Return the [X, Y] coordinate for the center point of the cell that contains the specified text.  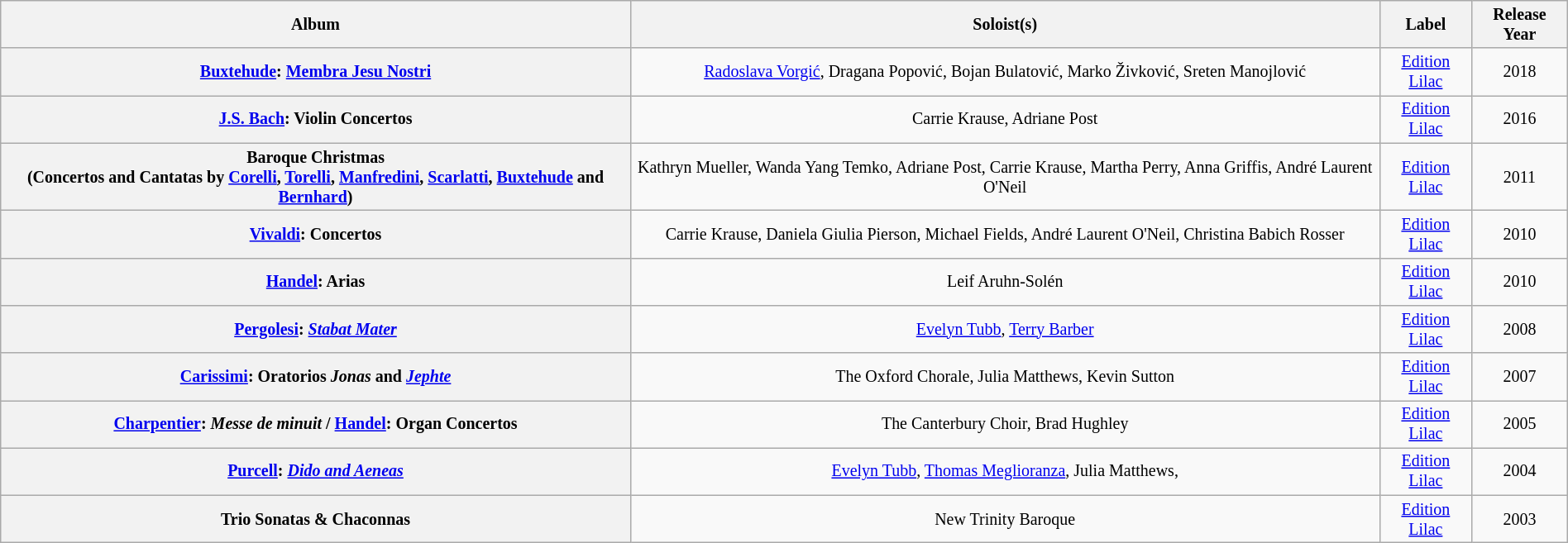
Buxtehude: Membra Jesu Nostri [316, 73]
Handel: Arias [316, 281]
Vivaldi: Concertos [316, 235]
Release Year [1520, 25]
2008 [1520, 329]
2004 [1520, 471]
2007 [1520, 377]
Charpentier: Messe de minuit / Handel: Organ Concertos [316, 425]
Purcell: Dido and Aeneas [316, 471]
J.S. Bach: Violin Concertos [316, 119]
Evelyn Tubb, Thomas Meglioranza, Julia Matthews, [1005, 471]
The Oxford Chorale, Julia Matthews, Kevin Sutton [1005, 377]
Soloist(s) [1005, 25]
2005 [1520, 425]
2018 [1520, 73]
The Canterbury Choir, Brad Hughley [1005, 425]
Carissimi: Oratorios Jonas and Jephte [316, 377]
2016 [1520, 119]
Kathryn Mueller, Wanda Yang Temko, Adriane Post, Carrie Krause, Martha Perry, Anna Griffis, André Laurent O'Neil [1005, 177]
Pergolesi: Stabat Mater [316, 329]
Evelyn Tubb, Terry Barber [1005, 329]
2011 [1520, 177]
2003 [1520, 519]
Carrie Krause, Adriane Post [1005, 119]
Leif Aruhn-Solén [1005, 281]
Carrie Krause, Daniela Giulia Pierson, Michael Fields, André Laurent O'Neil, Christina Babich Rosser [1005, 235]
Album [316, 25]
New Trinity Baroque [1005, 519]
Baroque Christmas(Concertos and Cantatas by Corelli, Torelli, Manfredini, Scarlatti, Buxtehude and Bernhard) [316, 177]
Radoslava Vorgić, Dragana Popović, Bojan Bulatović, Marko Živković, Sreten Manojlović [1005, 73]
Label [1426, 25]
Trio Sonatas & Chaconnas [316, 519]
